Extract the [X, Y] coordinate from the center of the cell holding the provided text.  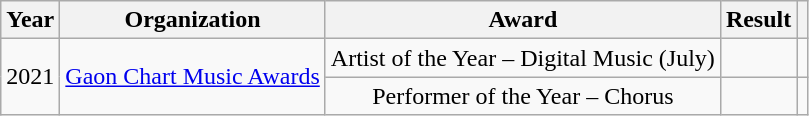
Result [758, 20]
Gaon Chart Music Awards [193, 77]
Organization [193, 20]
Award [522, 20]
Artist of the Year – Digital Music (July) [522, 58]
2021 [30, 77]
Year [30, 20]
Performer of the Year – Chorus [522, 96]
